Detect which cell encompasses the target text, then output its (x, y) center coordinate. 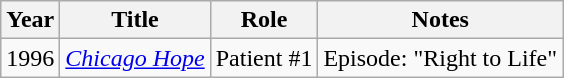
Role (264, 20)
Notes (440, 20)
Chicago Hope (135, 58)
Patient #1 (264, 58)
Episode: "Right to Life" (440, 58)
1996 (30, 58)
Year (30, 20)
Title (135, 20)
